Locate the cell with the specified text and output its [x, y] center coordinate. 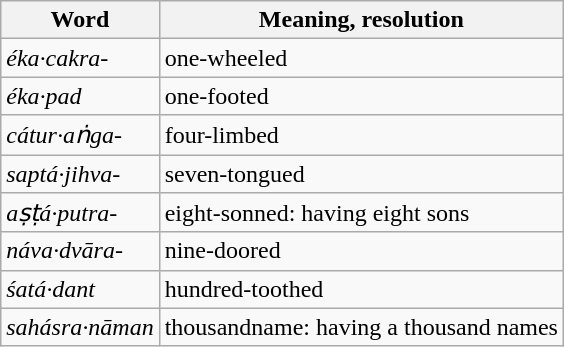
cátur·aṅga- [80, 135]
sahásra·nāman [80, 327]
eight-sonned: having eight sons [361, 213]
aṣṭá·putra- [80, 213]
one-footed [361, 96]
náva·dvāra- [80, 251]
hundred-toothed [361, 289]
four-limbed [361, 135]
saptá·jihva- [80, 173]
éka·pad [80, 96]
seven-tongued [361, 173]
śatá·dant [80, 289]
thousandname: having a thousand names [361, 327]
one-wheeled [361, 58]
éka·cakra- [80, 58]
Meaning, resolution [361, 20]
nine-doored [361, 251]
Word [80, 20]
